Output the [X, Y] coordinate of the center of the cell containing the given text.  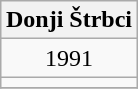
1991 [68, 58]
Donji Štrbci [68, 20]
